Output the [x, y] coordinate of the center of the cell containing the given text.  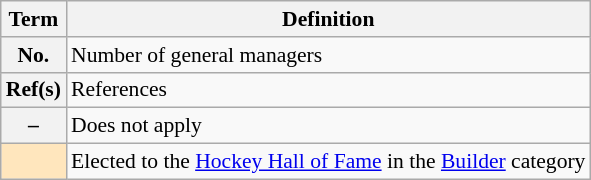
No. [34, 55]
– [34, 126]
Term [34, 19]
Number of general managers [328, 55]
Does not apply [328, 126]
Elected to the Hockey Hall of Fame in the Builder category [328, 162]
Ref(s) [34, 90]
References [328, 90]
Definition [328, 19]
